Pinpoint the cell where the given text exists, returning its (X, Y) midpoint coordinate. 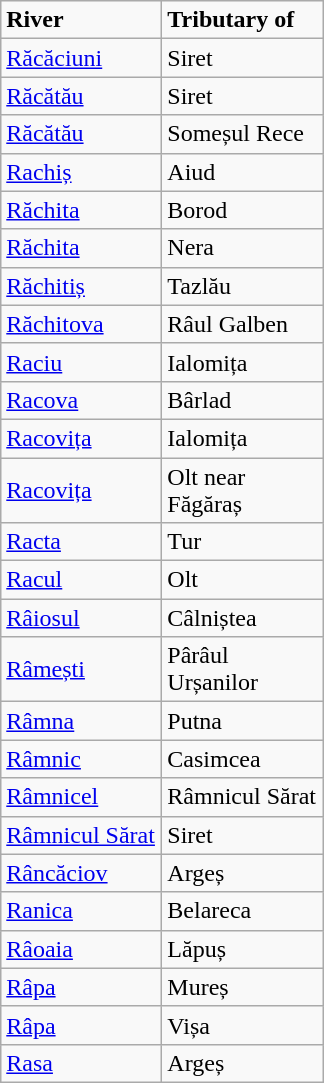
Răchitova (82, 324)
Câlniștea (242, 618)
Racta (82, 542)
Aiud (242, 172)
Vișa (242, 1025)
Râmești (82, 670)
River (82, 20)
Tur (242, 542)
Rachiș (82, 172)
Mureș (242, 987)
Someșul Rece (242, 134)
Tributary of (242, 20)
Lăpuș (242, 949)
Racova (82, 400)
Pârâul Urșanilor (242, 670)
Olt near Făgăraș (242, 490)
Ranica (82, 911)
Belareca (242, 911)
Nera (242, 248)
Râmnicel (82, 797)
Tazlău (242, 286)
Râoaia (82, 949)
Râmna (82, 721)
Râiosul (82, 618)
Răcăciuni (82, 58)
Râmnic (82, 759)
Olt (242, 580)
Borod (242, 210)
Rasa (82, 1063)
Răchitiș (82, 286)
Bârlad (242, 400)
Racul (82, 580)
Putna (242, 721)
Râul Galben (242, 324)
Raciu (82, 362)
Râncăciov (82, 873)
Casimcea (242, 759)
